Determine the [X, Y] coordinate at the center of the cell enclosing the given text.  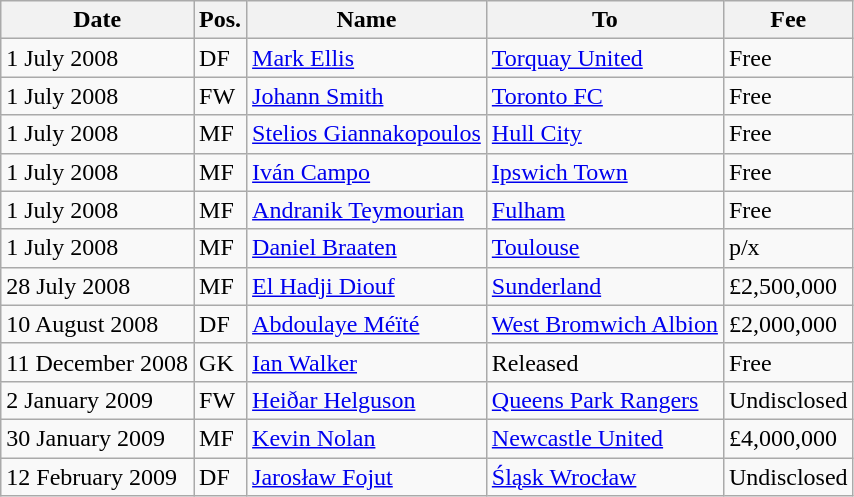
Heiðar Helguson [367, 400]
Jarosław Fojut [367, 477]
£4,000,000 [788, 438]
Torquay United [604, 58]
Śląsk Wrocław [604, 477]
10 August 2008 [98, 324]
West Bromwich Albion [604, 324]
12 February 2009 [98, 477]
Pos. [220, 20]
£2,500,000 [788, 286]
Abdoulaye Méïté [367, 324]
Toulouse [604, 248]
30 January 2009 [98, 438]
Fee [788, 20]
Mark Ellis [367, 58]
El Hadji Diouf [367, 286]
Name [367, 20]
Kevin Nolan [367, 438]
Iván Campo [367, 172]
Johann Smith [367, 96]
Ian Walker [367, 362]
To [604, 20]
£2,000,000 [788, 324]
Andranik Teymourian [367, 210]
2 January 2009 [98, 400]
Ipswich Town [604, 172]
Newcastle United [604, 438]
Date [98, 20]
Fulham [604, 210]
Daniel Braaten [367, 248]
Sunderland [604, 286]
11 December 2008 [98, 362]
GK [220, 362]
p/x [788, 248]
28 July 2008 [98, 286]
Stelios Giannakopoulos [367, 134]
Queens Park Rangers [604, 400]
Hull City [604, 134]
Toronto FC [604, 96]
Released [604, 362]
